Return the (x, y) coordinate for the center point of the cell that contains the specified text.  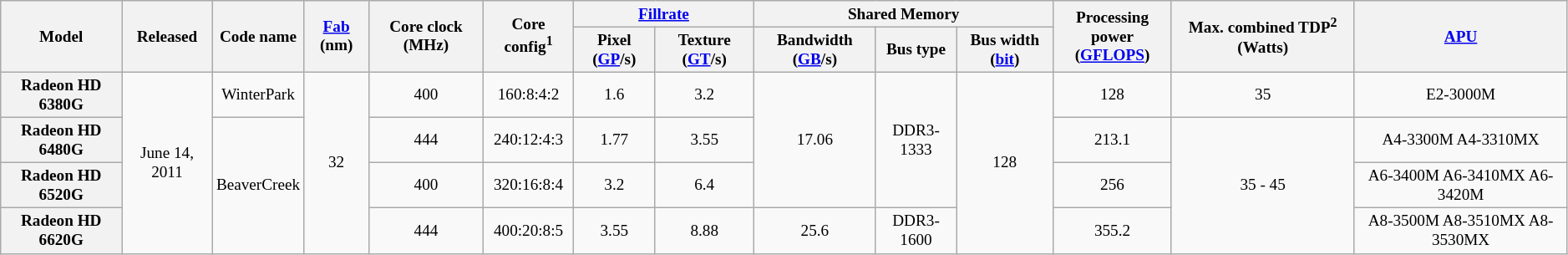
Released (167, 37)
WinterPark (257, 94)
1.6 (615, 94)
355.2 (1113, 231)
160:8:4:2 (528, 94)
35 - 45 (1263, 185)
BeaverCreek (257, 185)
8.88 (704, 231)
E2-3000M (1460, 94)
June 14, 2011 (167, 162)
25.6 (814, 231)
240:12:4:3 (528, 140)
32 (337, 162)
Bus type (916, 49)
Bandwidth (GB/s) (814, 49)
Core config1 (528, 37)
A8-3500M A8-3510MX A8-3530MX (1460, 231)
Pixel (GP/s) (615, 49)
Processing power(GFLOPS) (1113, 37)
17.06 (814, 140)
213.1 (1113, 140)
320:16:8:4 (528, 186)
35 (1263, 94)
A4-3300M A4-3310MX (1460, 140)
Bus width (bit) (1005, 49)
Fillrate (664, 14)
APU (1460, 37)
Shared Memory (904, 14)
400:20:8:5 (528, 231)
Radeon HD 6380G (62, 94)
Fab (nm) (337, 37)
Model (62, 37)
DDR3-1333 (916, 140)
Max. combined TDP2 (Watts) (1263, 37)
Core clock (MHz) (426, 37)
Texture (GT/s) (704, 49)
Radeon HD 6620G (62, 231)
256 (1113, 186)
1.77 (615, 140)
6.4 (704, 186)
Radeon HD 6520G (62, 186)
DDR3-1600 (916, 231)
A6-3400M A6-3410MX A6-3420M (1460, 186)
Code name (257, 37)
Radeon HD 6480G (62, 140)
